For the text-containing cell, return its midpoint in (X, Y) coordinate format. 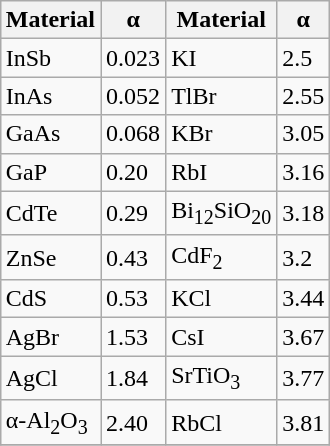
GaAs (50, 134)
3.16 (304, 172)
RbCl (222, 422)
CsI (222, 337)
0.53 (134, 299)
0.29 (134, 213)
3.2 (304, 257)
0.023 (134, 58)
ZnSe (50, 257)
InAs (50, 96)
KI (222, 58)
GaP (50, 172)
3.44 (304, 299)
CdS (50, 299)
2.40 (134, 422)
3.81 (304, 422)
0.068 (134, 134)
KCl (222, 299)
2.55 (304, 96)
0.052 (134, 96)
CdF2 (222, 257)
KBr (222, 134)
AgCl (50, 378)
3.77 (304, 378)
1.84 (134, 378)
3.67 (304, 337)
3.18 (304, 213)
SrTiO3 (222, 378)
AgBr (50, 337)
0.43 (134, 257)
α-Al2O3 (50, 422)
2.5 (304, 58)
3.05 (304, 134)
CdTe (50, 213)
Bi12SiO20 (222, 213)
TlBr (222, 96)
RbI (222, 172)
0.20 (134, 172)
InSb (50, 58)
1.53 (134, 337)
